Return the (x, y) coordinate for the center point of the cell that contains the specified text.  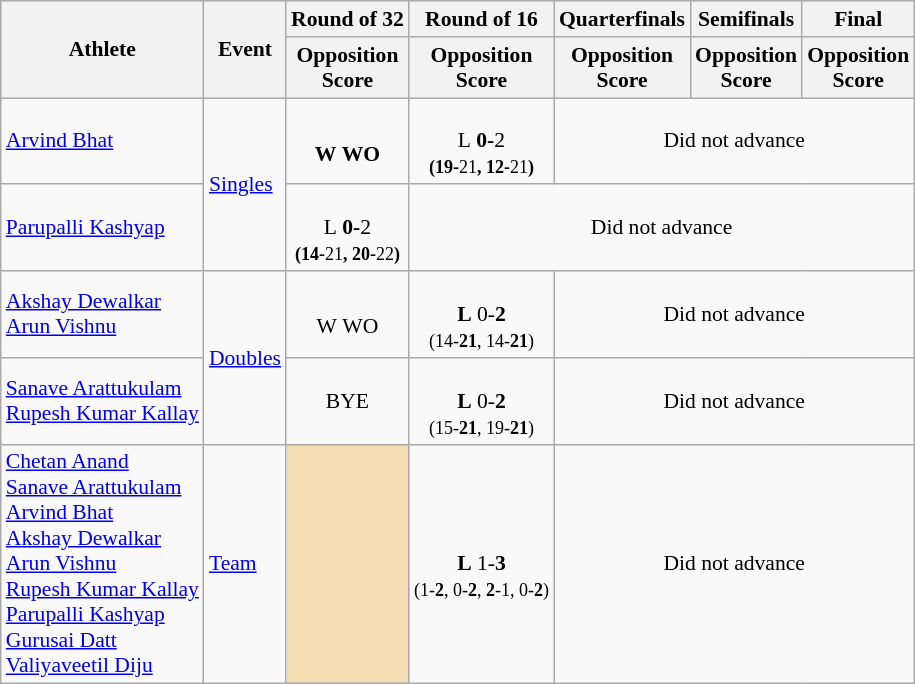
Event (245, 50)
BYE (348, 402)
Round of 32 (348, 19)
Team (245, 564)
Semifinals (746, 19)
Athlete (102, 50)
Final (858, 19)
Parupalli Kashyap (102, 228)
L 0-2(19-21, 12-21) (482, 142)
L 0-2(14-21, 20-22) (348, 228)
Akshay Dewalkar Arun Vishnu (102, 314)
Doubles (245, 358)
Sanave Arattukulam Rupesh Kumar Kallay (102, 402)
Quarterfinals (622, 19)
Round of 16 (482, 19)
Chetan AnandSanave ArattukulamArvind Bhat Akshay Dewalkar Arun VishnuRupesh Kumar Kallay Parupalli KashyapGurusai Datt Valiyaveetil Diju (102, 564)
L 1-3(1-2, 0-2, 2-1, 0-2) (482, 564)
Arvind Bhat (102, 142)
L 0-2(15-21, 19-21) (482, 402)
L 0-2(14-21, 14-21) (482, 314)
Singles (245, 184)
